Detect which cell encompasses the target text, then output its [X, Y] center coordinate. 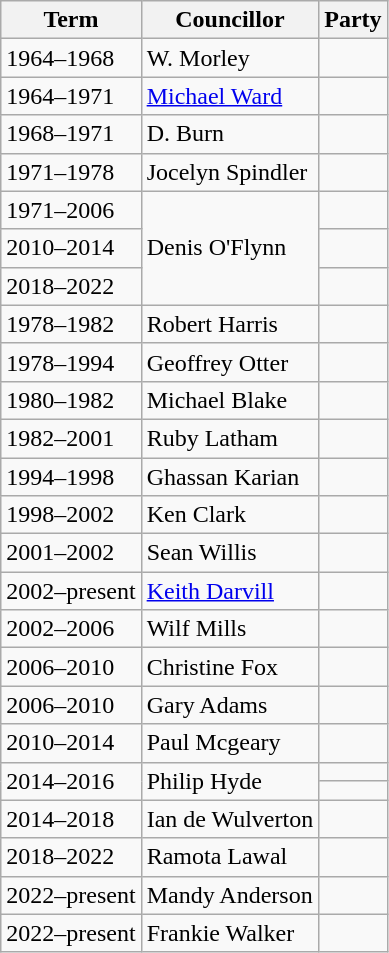
W. Morley [230, 58]
Philip Hyde [230, 781]
Ken Clark [230, 515]
2014–2016 [71, 781]
D. Burn [230, 134]
2002–present [71, 591]
Jocelyn Spindler [230, 172]
1971–2006 [71, 210]
1971–1978 [71, 172]
Party [353, 20]
Christine Fox [230, 667]
1994–1998 [71, 477]
Ian de Wulverton [230, 819]
Councillor [230, 20]
Wilf Mills [230, 629]
1968–1971 [71, 134]
1998–2002 [71, 515]
2014–2018 [71, 819]
Paul Mcgeary [230, 743]
Term [71, 20]
Geoffrey Otter [230, 362]
1964–1968 [71, 58]
Michael Ward [230, 96]
2002–2006 [71, 629]
Keith Darvill [230, 591]
Frankie Walker [230, 933]
Michael Blake [230, 400]
Sean Willis [230, 553]
2001–2002 [71, 553]
1978–1994 [71, 362]
Ramota Lawal [230, 857]
Robert Harris [230, 324]
Gary Adams [230, 705]
Denis O'Flynn [230, 248]
1980–1982 [71, 400]
1982–2001 [71, 438]
Ruby Latham [230, 438]
1964–1971 [71, 96]
1978–1982 [71, 324]
Mandy Anderson [230, 895]
Ghassan Karian [230, 477]
